For the text-containing cell, return its midpoint in [x, y] coordinate format. 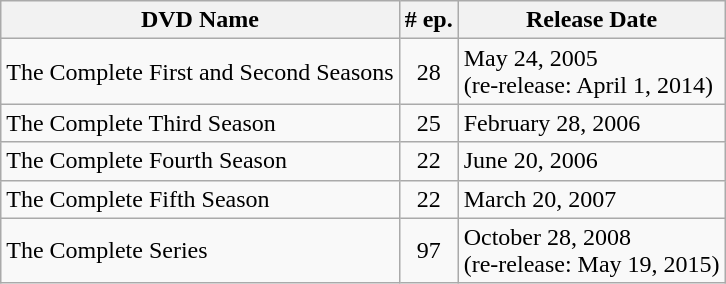
The Complete Third Season [200, 123]
28 [428, 72]
The Complete Series [200, 250]
June 20, 2006 [592, 161]
The Complete First and Second Seasons [200, 72]
DVD Name [200, 20]
The Complete Fourth Season [200, 161]
The Complete Fifth Season [200, 199]
97 [428, 250]
February 28, 2006 [592, 123]
May 24, 2005(re-release: April 1, 2014) [592, 72]
Release Date [592, 20]
25 [428, 123]
# ep. [428, 20]
October 28, 2008(re-release: May 19, 2015) [592, 250]
March 20, 2007 [592, 199]
